Search for the cell housing the specified text and yield its [x, y] center coordinate. 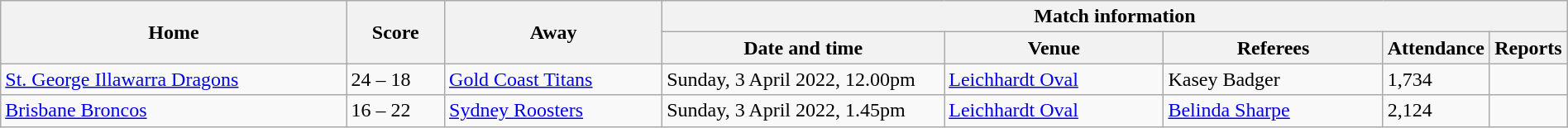
Away [554, 32]
Sydney Roosters [554, 111]
Score [395, 32]
Brisbane Broncos [174, 111]
Sunday, 3 April 2022, 12.00pm [804, 79]
Belinda Sharpe [1274, 111]
16 – 22 [395, 111]
Referees [1274, 48]
Reports [1528, 48]
1,734 [1436, 79]
Match information [1115, 17]
Home [174, 32]
24 – 18 [395, 79]
2,124 [1436, 111]
Kasey Badger [1274, 79]
Sunday, 3 April 2022, 1.45pm [804, 111]
Gold Coast Titans [554, 79]
Date and time [804, 48]
Venue [1054, 48]
St. George Illawarra Dragons [174, 79]
Attendance [1436, 48]
